Find where the given text appears and provide that cell's center as [x, y] coordinate. 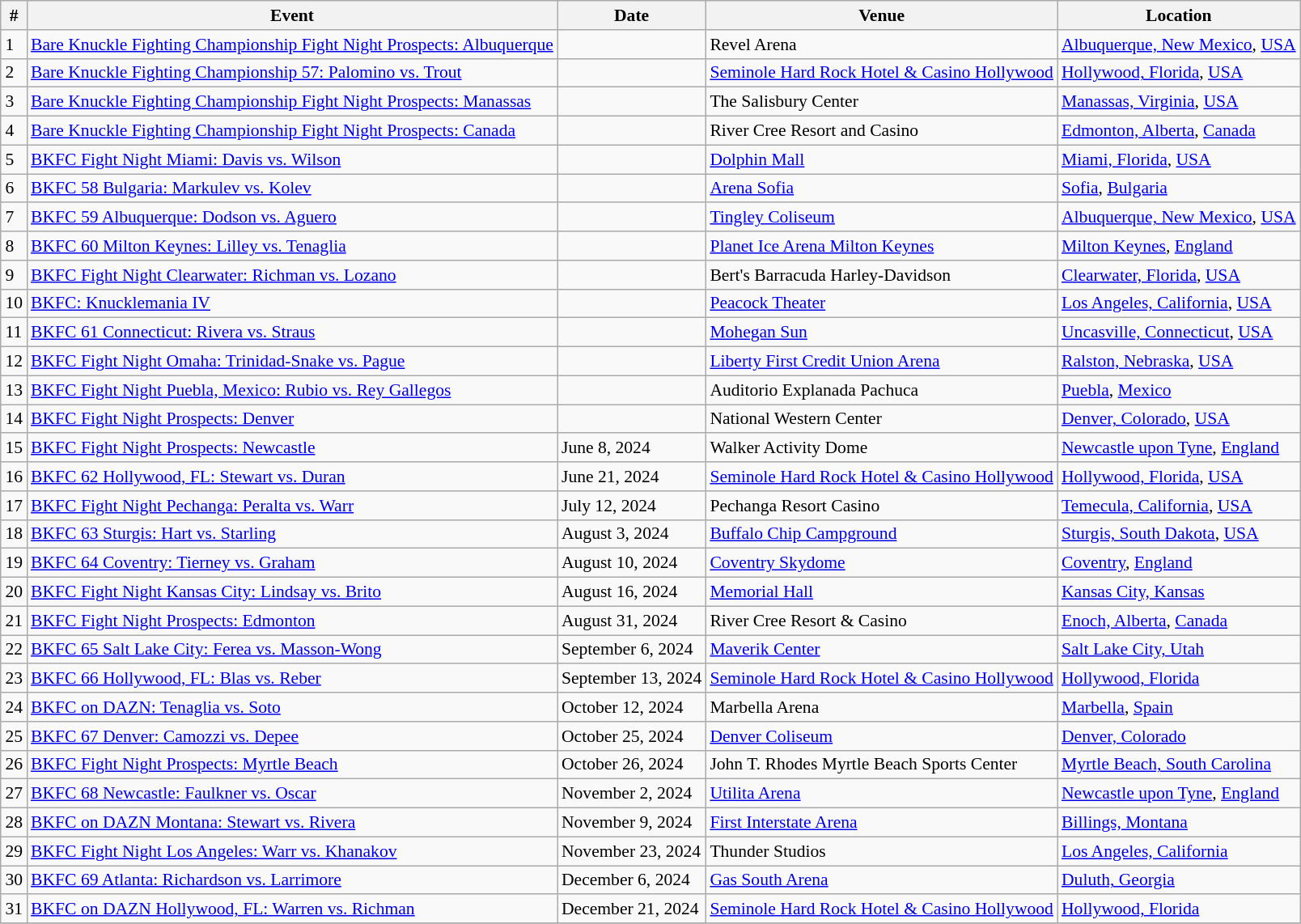
BKFC 66 Hollywood, FL: Blas vs. Reber [292, 679]
River Cree Resort & Casino [882, 621]
Bare Knuckle Fighting Championship Fight Night Prospects: Manassas [292, 102]
Sturgis, South Dakota, USA [1179, 534]
23 [14, 679]
Coventry Skydome [882, 563]
31 [14, 909]
Billings, Montana [1179, 823]
26 [14, 765]
Bare Knuckle Fighting Championship 57: Palomino vs. Trout [292, 73]
14 [14, 419]
November 23, 2024 [631, 851]
Los Angeles, California [1179, 851]
27 [14, 794]
10 [14, 303]
Thunder Studios [882, 851]
November 2, 2024 [631, 794]
BKFC Fight Night Prospects: Edmonton [292, 621]
Manassas, Virginia, USA [1179, 102]
24 [14, 707]
6 [14, 189]
December 6, 2024 [631, 880]
Location [1179, 15]
Venue [882, 15]
December 21, 2024 [631, 909]
National Western Center [882, 419]
August 31, 2024 [631, 621]
BKFC Fight Night Prospects: Newcastle [292, 448]
13 [14, 390]
Bare Knuckle Fighting Championship Fight Night Prospects: Canada [292, 131]
Coventry, England [1179, 563]
21 [14, 621]
Edmonton, Alberta, Canada [1179, 131]
25 [14, 736]
Myrtle Beach, South Carolina [1179, 765]
18 [14, 534]
Miami, Florida, USA [1179, 159]
First Interstate Arena [882, 823]
7 [14, 218]
Peacock Theater [882, 303]
Event [292, 15]
Planet Ice Arena Milton Keynes [882, 246]
The Salisbury Center [882, 102]
BKFC Fight Night Prospects: Denver [292, 419]
BKFC 68 Newcastle: Faulkner vs. Oscar [292, 794]
Marbella, Spain [1179, 707]
BKFC on DAZN Montana: Stewart vs. Rivera [292, 823]
August 16, 2024 [631, 592]
3 [14, 102]
30 [14, 880]
20 [14, 592]
Mohegan Sun [882, 333]
Revel Arena [882, 45]
Enoch, Alberta, Canada [1179, 621]
11 [14, 333]
5 [14, 159]
16 [14, 477]
June 21, 2024 [631, 477]
Utilita Arena [882, 794]
BKFC 59 Albuquerque: Dodson vs. Aguero [292, 218]
BKFC 63 Sturgis: Hart vs. Starling [292, 534]
Memorial Hall [882, 592]
August 3, 2024 [631, 534]
Uncasville, Connecticut, USA [1179, 333]
Temecula, California, USA [1179, 506]
BKFC Fight Night Pechanga: Peralta vs. Warr [292, 506]
Date [631, 15]
4 [14, 131]
BKFC 61 Connecticut: Rivera vs. Straus [292, 333]
John T. Rhodes Myrtle Beach Sports Center [882, 765]
9 [14, 275]
Maverik Center [882, 650]
# [14, 15]
October 25, 2024 [631, 736]
Pechanga Resort Casino [882, 506]
12 [14, 362]
September 13, 2024 [631, 679]
BKFC Fight Night Prospects: Myrtle Beach [292, 765]
BKFC 60 Milton Keynes: Lilley vs. Tenaglia [292, 246]
BKFC Fight Night Clearwater: Richman vs. Lozano [292, 275]
Marbella Arena [882, 707]
November 9, 2024 [631, 823]
Tingley Coliseum [882, 218]
Los Angeles, California, USA [1179, 303]
BKFC Fight Night Omaha: Trinidad-Snake vs. Pague [292, 362]
Duluth, Georgia [1179, 880]
BKFC 67 Denver: Camozzi vs. Depee [292, 736]
1 [14, 45]
BKFC 58 Bulgaria: Markulev vs. Kolev [292, 189]
BKFC Fight Night Miami: Davis vs. Wilson [292, 159]
October 12, 2024 [631, 707]
October 26, 2024 [631, 765]
BKFC on DAZN: Tenaglia vs. Soto [292, 707]
BKFC 65 Salt Lake City: Ferea vs. Masson-Wong [292, 650]
Gas South Arena [882, 880]
22 [14, 650]
15 [14, 448]
BKFC 64 Coventry: Tierney vs. Graham [292, 563]
8 [14, 246]
Ralston, Nebraska, USA [1179, 362]
2 [14, 73]
Bare Knuckle Fighting Championship Fight Night Prospects: Albuquerque [292, 45]
Milton Keynes, England [1179, 246]
BKFC 62 Hollywood, FL: Stewart vs. Duran [292, 477]
Salt Lake City, Utah [1179, 650]
BKFC: Knucklemania IV [292, 303]
Arena Sofia [882, 189]
July 12, 2024 [631, 506]
Puebla, Mexico [1179, 390]
28 [14, 823]
Liberty First Credit Union Arena [882, 362]
BKFC Fight Night Kansas City: Lindsay vs. Brito [292, 592]
17 [14, 506]
BKFC 69 Atlanta: Richardson vs. Larrimore [292, 880]
Dolphin Mall [882, 159]
September 6, 2024 [631, 650]
BKFC Fight Night Los Angeles: Warr vs. Khanakov [292, 851]
29 [14, 851]
Bert's Barracuda Harley-Davidson [882, 275]
August 10, 2024 [631, 563]
Denver, Colorado, USA [1179, 419]
June 8, 2024 [631, 448]
Denver Coliseum [882, 736]
Kansas City, Kansas [1179, 592]
BKFC Fight Night Puebla, Mexico: Rubio vs. Rey Gallegos [292, 390]
Denver, Colorado [1179, 736]
19 [14, 563]
Buffalo Chip Campground [882, 534]
Walker Activity Dome [882, 448]
Auditorio Explanada Pachuca [882, 390]
BKFC on DAZN Hollywood, FL: Warren vs. Richman [292, 909]
River Cree Resort and Casino [882, 131]
Sofia, Bulgaria [1179, 189]
Clearwater, Florida, USA [1179, 275]
